Find where the given text appears and provide that cell's center as (x, y) coordinate. 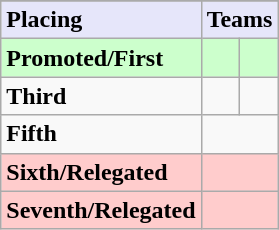
Sixth/Relegated (101, 172)
Placing (101, 20)
Fifth (101, 134)
Teams (240, 20)
Third (101, 96)
Seventh/Relegated (101, 210)
Promoted/First (101, 58)
